Determine the [X, Y] coordinate at the center of the cell enclosing the given text.  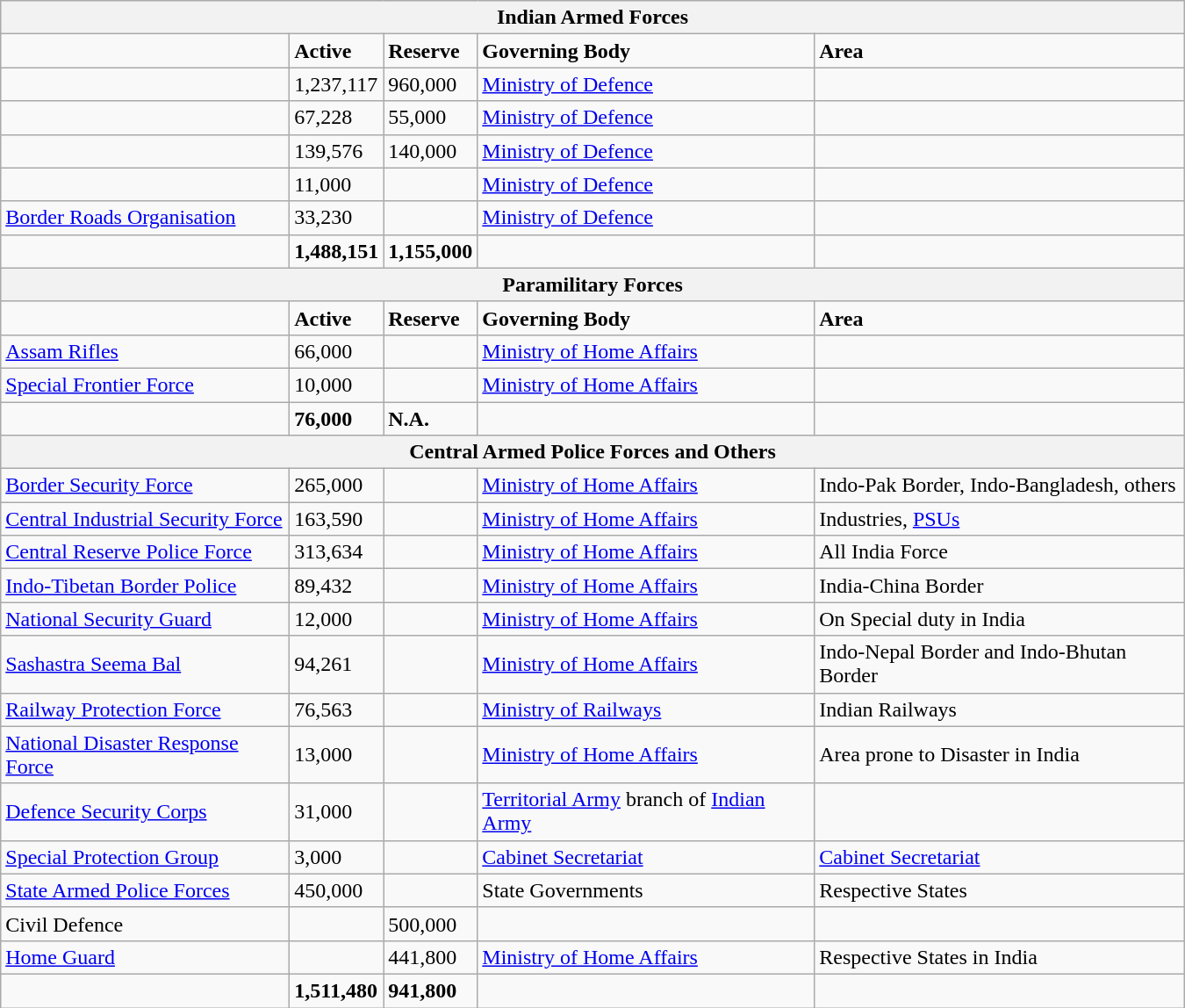
Indian Armed Forces [592, 18]
Indian Railways [1000, 709]
State Armed Police Forces [146, 890]
Border Roads Organisation [146, 218]
139,576 [337, 151]
All India Force [1000, 552]
National Disaster Response Force [146, 755]
Assam Rifles [146, 351]
960,000 [430, 84]
Defence Security Corps [146, 811]
Area prone to Disaster in India [1000, 755]
India-China Border [1000, 586]
450,000 [337, 890]
Indo-Nepal Border and Indo-Bhutan Border [1000, 664]
Industries, PSUs [1000, 519]
Central Industrial Security Force [146, 519]
On Special duty in India [1000, 619]
Respective States in India [1000, 957]
313,634 [337, 552]
265,000 [337, 486]
Special Protection Group [146, 857]
Special Frontier Force [146, 385]
76,000 [337, 419]
Territorial Army branch of Indian Army [646, 811]
Ministry of Railways [646, 709]
66,000 [337, 351]
94,261 [337, 664]
67,228 [337, 118]
12,000 [337, 619]
500,000 [430, 924]
89,432 [337, 586]
Home Guard [146, 957]
Central Reserve Police Force [146, 552]
N.A. [430, 419]
Indo-Pak Border, Indo-Bangladesh, others [1000, 486]
441,800 [430, 957]
Indo-Tibetan Border Police [146, 586]
Railway Protection Force [146, 709]
55,000 [430, 118]
1,511,480 [337, 990]
Civil Defence [146, 924]
76,563 [337, 709]
13,000 [337, 755]
Central Armed Police Forces and Others [592, 452]
941,800 [430, 990]
11,000 [337, 184]
140,000 [430, 151]
National Security Guard [146, 619]
Respective States [1000, 890]
State Governments [646, 890]
Sashastra Seema Bal [146, 664]
1,155,000 [430, 251]
33,230 [337, 218]
10,000 [337, 385]
1,488,151 [337, 251]
163,590 [337, 519]
31,000 [337, 811]
3,000 [337, 857]
Border Security Force [146, 486]
Paramilitary Forces [592, 284]
1,237,117 [337, 84]
